Identify which cell holds the provided text, then report its [X, Y] central coordinate. 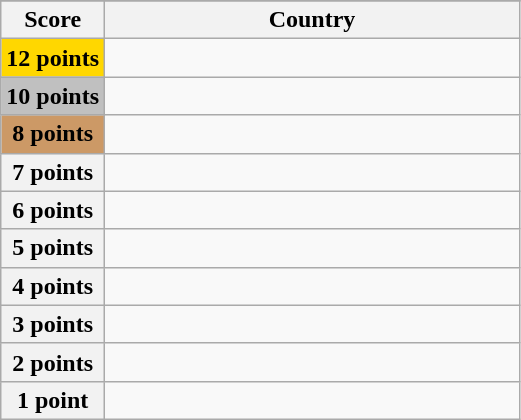
5 points [53, 248]
4 points [53, 286]
3 points [53, 324]
8 points [53, 134]
Score [53, 20]
12 points [53, 58]
Country [312, 20]
1 point [53, 400]
10 points [53, 96]
7 points [53, 172]
2 points [53, 362]
6 points [53, 210]
